Detect which cell encompasses the target text, then output its [X, Y] center coordinate. 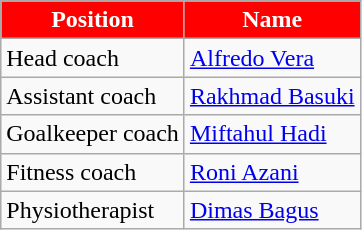
Head coach [93, 58]
Name [272, 20]
Fitness coach [93, 172]
Alfredo Vera [272, 58]
Miftahul Hadi [272, 134]
Physiotherapist [93, 210]
Position [93, 20]
Dimas Bagus [272, 210]
Goalkeeper coach [93, 134]
Roni Azani [272, 172]
Assistant coach [93, 96]
Rakhmad Basuki [272, 96]
